Detect which cell encompasses the target text, then output its [X, Y] center coordinate. 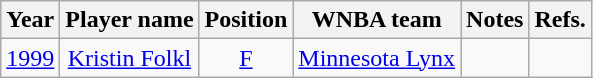
Year [30, 20]
Player name [130, 20]
F [246, 58]
WNBA team [377, 20]
Kristin Folkl [130, 58]
Refs. [560, 20]
Notes [495, 20]
Minnesota Lynx [377, 58]
Position [246, 20]
1999 [30, 58]
